Return [X, Y] of the center of cell containing provided text 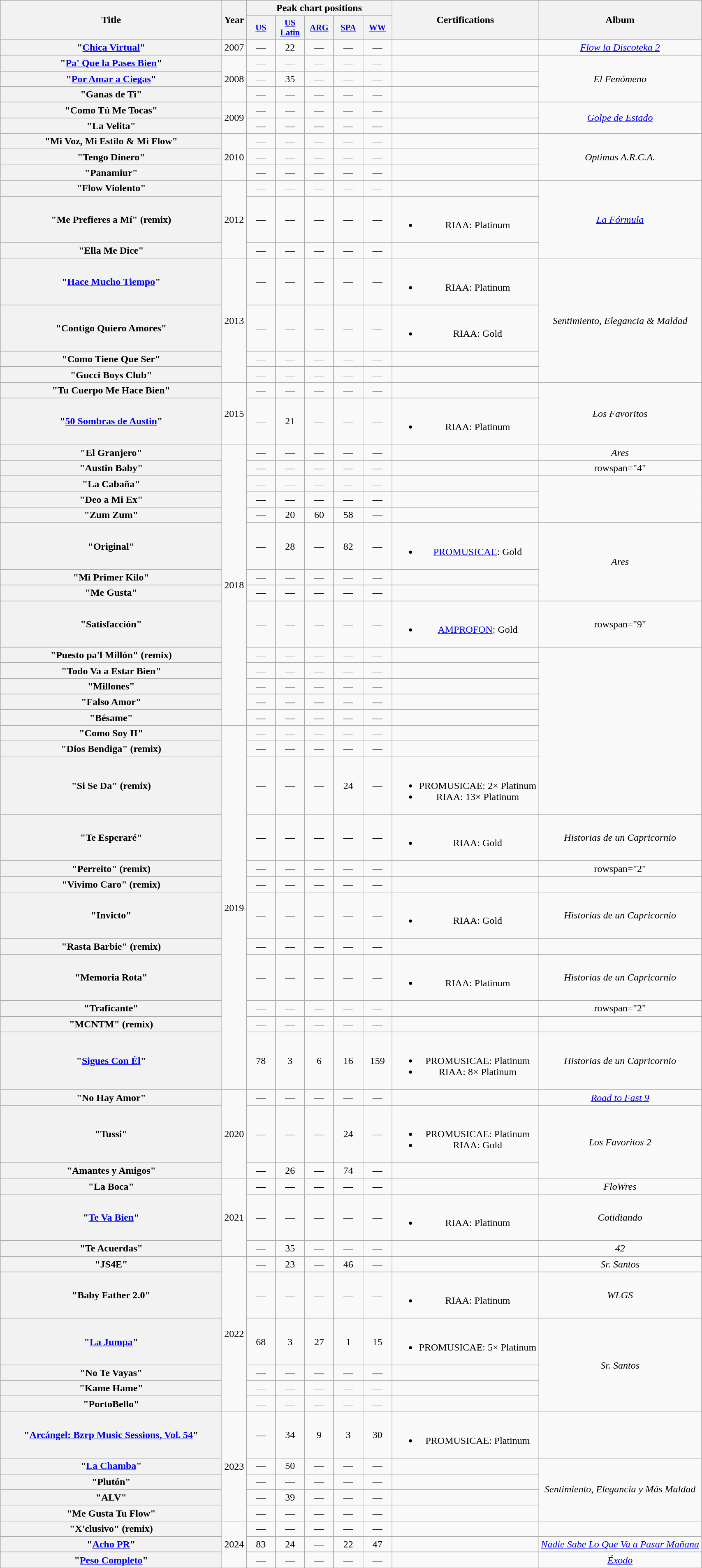
"Todo Va a Estar Bien" [111, 671]
2018 [234, 585]
"Invicto" [111, 915]
"Te Acuerdas" [111, 1249]
82 [348, 546]
74 [348, 1170]
"Como Tú Me Tocas" [111, 110]
rowspan="4" [620, 468]
US [261, 28]
"Panamiur" [111, 173]
6 [319, 1061]
Album [620, 20]
"Hace Mucho Tiempo" [111, 281]
"Puesto pa'l Millón" (remix) [111, 655]
"Vivimo Caro" (remix) [111, 884]
"Original" [111, 546]
PROMUSICAE: 2× PlatinumRIAA: 13× Platinum [466, 786]
"Te Va Bien" [111, 1217]
"La Chamba" [111, 1466]
46 [348, 1264]
"Peso Completo" [111, 1560]
Los Favoritos [620, 414]
34 [290, 1435]
"No Te Vayas" [111, 1373]
2023 [234, 1466]
"Flow Violento" [111, 188]
"Si Se Da" (remix) [111, 786]
"Te Esperaré" [111, 838]
1 [348, 1342]
La Fórmula [620, 220]
WLGS [620, 1295]
"X'clusivo" (remix) [111, 1529]
rowspan="9" [620, 624]
"Falso Amor" [111, 702]
28 [290, 546]
"Traficante" [111, 1008]
"La Jumpa" [111, 1342]
2022 [234, 1334]
"JS4E" [111, 1264]
Peak chart positions [319, 8]
"Memoria Rota" [111, 978]
Flow la Discoteka 2 [620, 47]
"Tengo Dinero" [111, 157]
2024 [234, 1544]
"ALV" [111, 1497]
Year [234, 20]
39 [290, 1497]
"Baby Father 2.0" [111, 1295]
"Deo a Mi Ex" [111, 500]
"Dios Bendiga" (remix) [111, 749]
20 [290, 515]
Nadie Sabe Lo Que Va a Pasar Mañana [620, 1544]
2008 [234, 79]
"No Hay Amor" [111, 1097]
"Pa' Que la Pases Bien" [111, 63]
SPA [348, 28]
PROMUSICAE: 5× Platinum [466, 1342]
El Fenómeno [620, 79]
42 [620, 1249]
WW [378, 28]
Cotidiando [620, 1217]
"Perreito" (remix) [111, 869]
"Millones" [111, 686]
30 [378, 1435]
"Acho PR" [111, 1544]
ARG [319, 28]
"La Boca" [111, 1186]
26 [290, 1170]
2015 [234, 414]
"Me Gusta" [111, 593]
FloWres [620, 1186]
Road to Fast 9 [620, 1097]
"Zum Zum" [111, 515]
23 [290, 1264]
"50 Sombras de Austin" [111, 422]
PROMUSICAE: Gold [466, 546]
"Austin Baby" [111, 468]
"Ganas de Ti" [111, 95]
"Como Soy II" [111, 733]
"Chica Virtual" [111, 47]
"El Granjero" [111, 453]
21 [290, 422]
47 [378, 1544]
"Tussi" [111, 1134]
"Gucci Boys Club" [111, 375]
Golpe de Estado [620, 118]
2012 [234, 220]
"Contigo Quiero Amores" [111, 328]
27 [319, 1342]
"PortoBello" [111, 1404]
"Bésame" [111, 717]
78 [261, 1061]
60 [319, 515]
"Como Tiene Que Ser" [111, 359]
58 [348, 515]
"La Velita" [111, 126]
Los Favoritos 2 [620, 1142]
Title [111, 20]
"La Cabaña" [111, 484]
"Por Amar a Ciegas" [111, 79]
"Sigues Con Él" [111, 1061]
PROMUSICAE: PlatinumRIAA: 8× Platinum [466, 1061]
50 [290, 1466]
9 [319, 1435]
Certifications [466, 20]
2009 [234, 118]
"Tu Cuerpo Me Hace Bien" [111, 390]
68 [261, 1342]
AMPROFON: Gold [466, 624]
"Arcángel: Bzrp Music Sessions, Vol. 54" [111, 1435]
Sentimiento, Elegancia y Más Maldad [620, 1489]
"Mi Primer Kilo" [111, 577]
2019 [234, 907]
"MCNTM" (remix) [111, 1024]
Sentimiento, Elegancia & Maldad [620, 320]
15 [378, 1342]
"Rasta Barbie" (remix) [111, 946]
"Satisfacción" [111, 624]
"Me Prefieres a Mí" (remix) [111, 220]
2021 [234, 1217]
Optimus A.R.C.A. [620, 157]
2010 [234, 157]
2007 [234, 47]
PROMUSICAE: Platinum [466, 1435]
PROMUSICAE: PlatinumRIAA: Gold [466, 1134]
"Ella Me Dice" [111, 250]
"Mi Voz, Mi Estilo & Mi Flow" [111, 141]
2020 [234, 1134]
Éxodo [620, 1560]
159 [378, 1061]
2013 [234, 320]
"Me Gusta Tu Flow" [111, 1513]
"Kame Hame" [111, 1388]
16 [348, 1061]
USLatin [290, 28]
"Amantes y Amigos" [111, 1170]
"Plutón" [111, 1482]
83 [261, 1544]
